Scan for the cell matching the given text and deliver its (X, Y) coordinate at center. 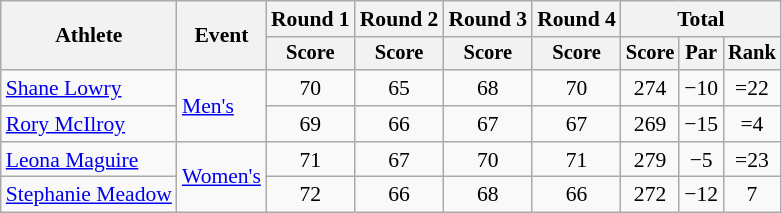
279 (650, 160)
65 (400, 88)
Men's (222, 106)
Athlete (89, 36)
Round 4 (576, 19)
272 (650, 195)
Round 1 (310, 19)
Leona Maguire (89, 160)
69 (310, 124)
7 (752, 195)
−12 (701, 195)
Par (701, 54)
=22 (752, 88)
Round 3 (488, 19)
Rank (752, 54)
72 (310, 195)
274 (650, 88)
−5 (701, 160)
=23 (752, 160)
Event (222, 36)
Round 2 (400, 19)
Rory McIlroy (89, 124)
=4 (752, 124)
Shane Lowry (89, 88)
Stephanie Meadow (89, 195)
269 (650, 124)
−10 (701, 88)
Women's (222, 178)
Total (701, 19)
−15 (701, 124)
